Provide the [X, Y] coordinate of the cell's center where the given text is located.  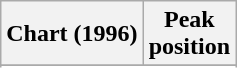
Chart (1996) [72, 34]
Peakposition [189, 34]
